Search for the cell housing the specified text and yield its (x, y) center coordinate. 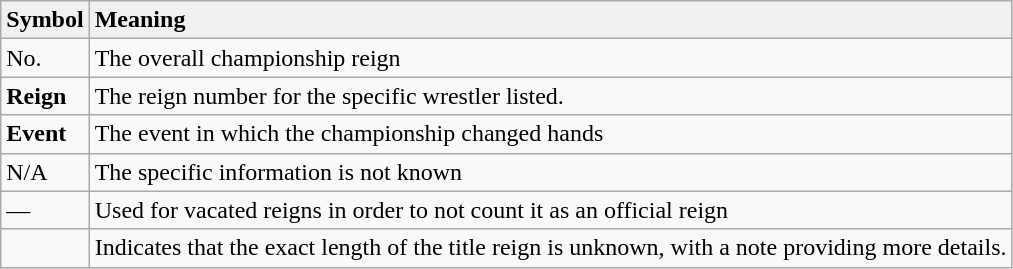
— (45, 210)
Used for vacated reigns in order to not count it as an official reign (550, 210)
The overall championship reign (550, 58)
N/A (45, 172)
Meaning (550, 20)
No. (45, 58)
Reign (45, 96)
The event in which the championship changed hands (550, 134)
Symbol (45, 20)
The reign number for the specific wrestler listed. (550, 96)
Indicates that the exact length of the title reign is unknown, with a note providing more details. (550, 248)
Event (45, 134)
The specific information is not known (550, 172)
